Output the [x, y] coordinate of the center of the cell containing the given text.  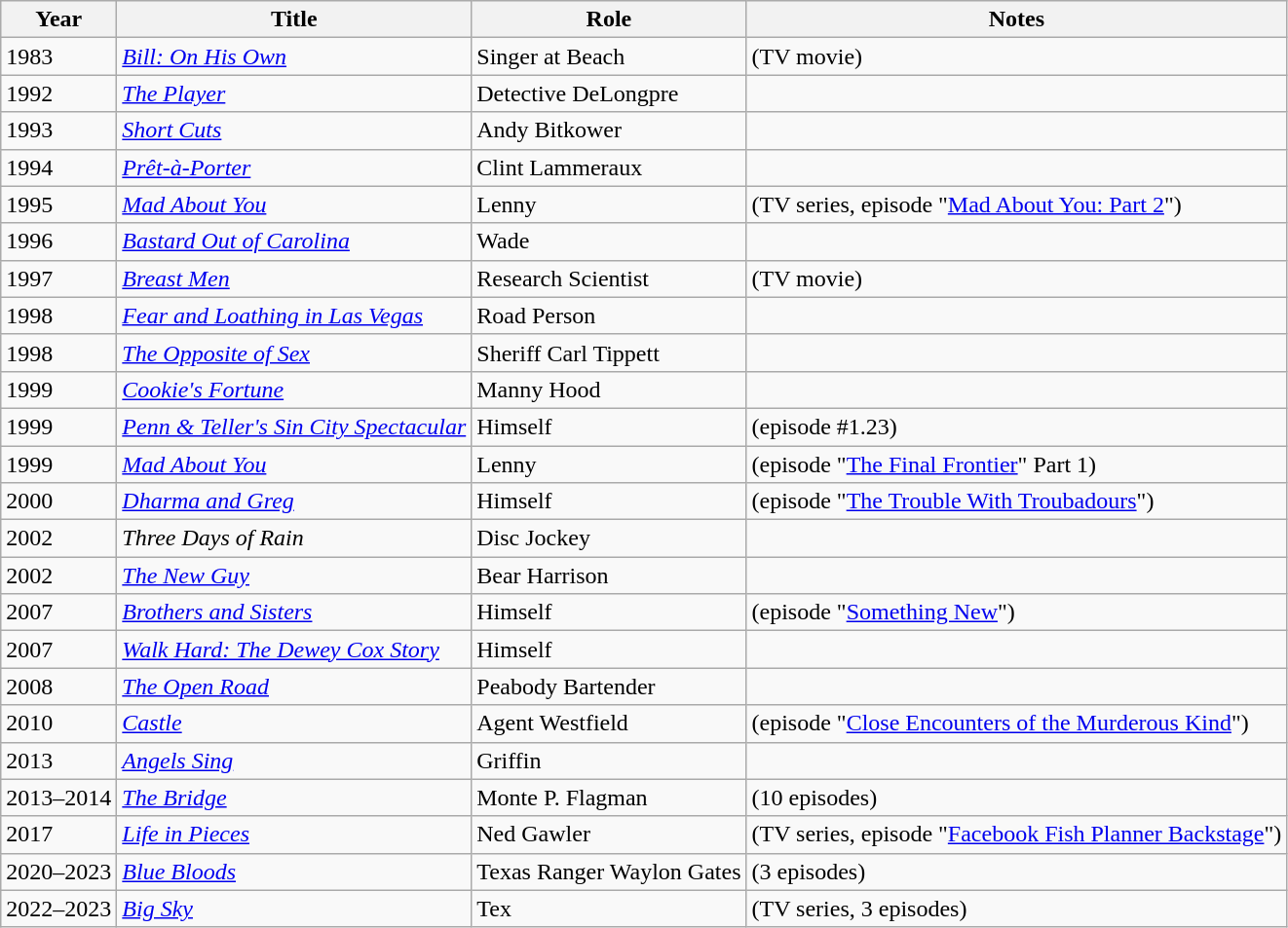
Cookie's Fortune [294, 390]
1994 [58, 167]
Monte P. Flagman [609, 798]
2020–2023 [58, 872]
Castle [294, 724]
Research Scientist [609, 278]
Prêt-à-Porter [294, 167]
Year [58, 19]
Penn & Teller's Sin City Spectacular [294, 427]
(episode #1.23) [1017, 427]
Role [609, 19]
Disc Jockey [609, 538]
(TV series, episode "Mad About You: Part 2") [1017, 204]
1997 [58, 278]
Bear Harrison [609, 575]
The Bridge [294, 798]
Walk Hard: The Dewey Cox Story [294, 650]
(episode "The Final Frontier" Part 1) [1017, 464]
Detective DeLongpre [609, 93]
1995 [58, 204]
Notes [1017, 19]
Road Person [609, 316]
Wade [609, 241]
Andy Bitkower [609, 130]
Big Sky [294, 909]
Short Cuts [294, 130]
2008 [58, 687]
Angels Sing [294, 761]
Bastard Out of Carolina [294, 241]
Fear and Loathing in Las Vegas [294, 316]
Bill: On His Own [294, 56]
2000 [58, 501]
(3 episodes) [1017, 872]
Peabody Bartender [609, 687]
(10 episodes) [1017, 798]
Dharma and Greg [294, 501]
The Open Road [294, 687]
(TV series, 3 episodes) [1017, 909]
Agent Westfield [609, 724]
Manny Hood [609, 390]
Breast Men [294, 278]
Tex [609, 909]
1993 [58, 130]
2010 [58, 724]
1983 [58, 56]
Ned Gawler [609, 835]
Life in Pieces [294, 835]
1996 [58, 241]
(episode "The Trouble With Troubadours") [1017, 501]
2013–2014 [58, 798]
1992 [58, 93]
The New Guy [294, 575]
Singer at Beach [609, 56]
Clint Lammeraux [609, 167]
The Opposite of Sex [294, 353]
Sheriff Carl Tippett [609, 353]
Title [294, 19]
Three Days of Rain [294, 538]
Brothers and Sisters [294, 612]
Blue Bloods [294, 872]
Texas Ranger Waylon Gates [609, 872]
(episode "Something New") [1017, 612]
The Player [294, 93]
2022–2023 [58, 909]
2013 [58, 761]
(episode "Close Encounters of the Murderous Kind") [1017, 724]
Griffin [609, 761]
2017 [58, 835]
(TV series, episode "Facebook Fish Planner Backstage") [1017, 835]
